Find where the given text appears and provide that cell's center as (x, y) coordinate. 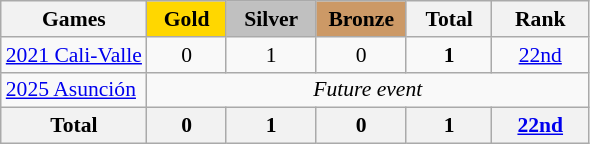
2021 Cali-Valle (74, 55)
Gold (186, 19)
Silver (271, 19)
Rank (540, 19)
Bronze (361, 19)
2025 Asunción (74, 90)
Games (74, 19)
Future event (368, 90)
